Determine the (x, y) coordinate at the center of the cell enclosing the given text.  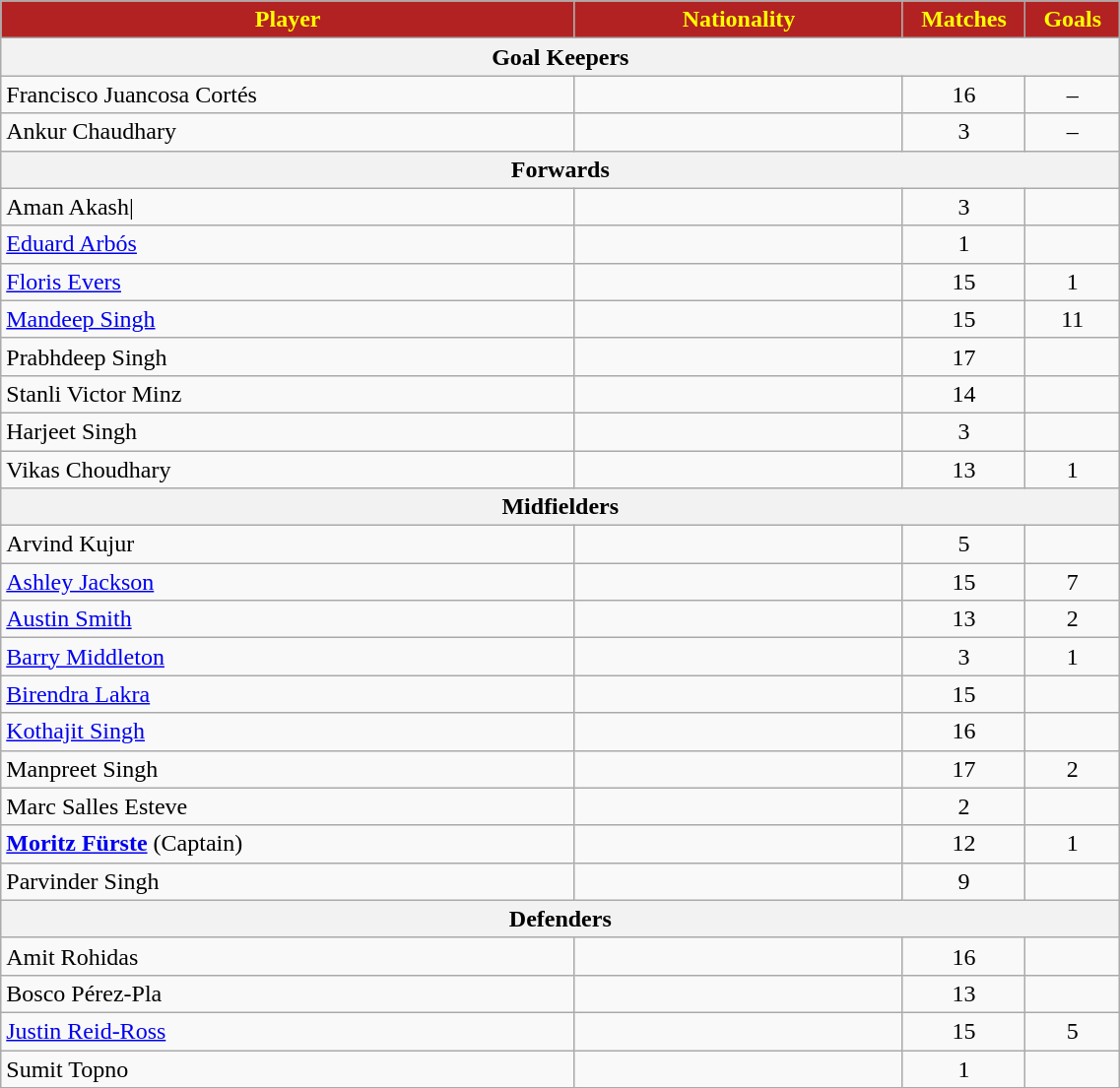
Prabhdeep Singh (288, 356)
Moritz Fürste (Captain) (288, 844)
Nationality (739, 20)
Mandeep Singh (288, 319)
Arvind Kujur (288, 544)
Ankur Chaudhary (288, 132)
Sumit Topno (288, 1068)
Floris Evers (288, 282)
Goal Keepers (560, 57)
12 (963, 844)
Parvinder Singh (288, 881)
Midfielders (560, 507)
Birendra Lakra (288, 694)
Vikas Choudhary (288, 470)
Manpreet Singh (288, 769)
Forwards (560, 169)
Justin Reid-Ross (288, 1031)
Marc Salles Esteve (288, 806)
Matches (963, 20)
Francisco Juancosa Cortés (288, 95)
Defenders (560, 919)
Amit Rohidas (288, 956)
Austin Smith (288, 619)
7 (1073, 582)
Barry Middleton (288, 657)
Stanli Victor Minz (288, 394)
Goals (1073, 20)
14 (963, 394)
9 (963, 881)
Harjeet Singh (288, 431)
Kothajit Singh (288, 732)
Bosco Pérez-Pla (288, 993)
Player (288, 20)
11 (1073, 319)
Ashley Jackson (288, 582)
Eduard Arbós (288, 244)
Aman Akash| (288, 207)
